Extract the (x, y) coordinate from the center of the cell holding the provided text.  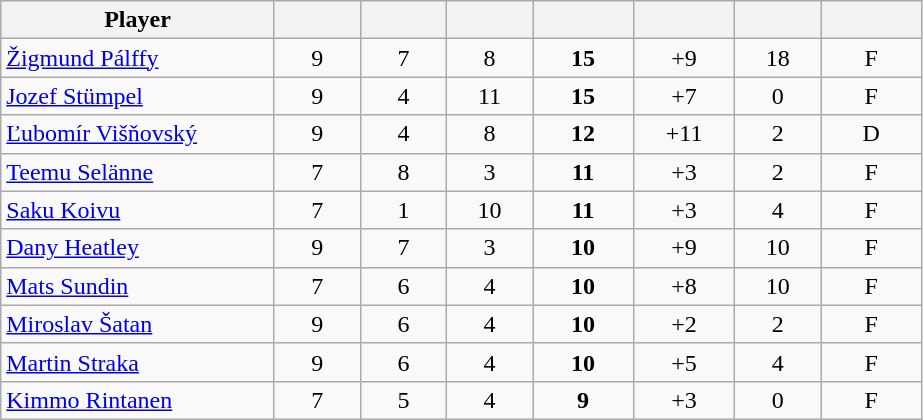
+7 (684, 96)
Player (138, 20)
Martin Straka (138, 362)
5 (403, 400)
+5 (684, 362)
+8 (684, 286)
+11 (684, 134)
Mats Sundin (138, 286)
Ľubomír Višňovský (138, 134)
Dany Heatley (138, 248)
1 (403, 210)
Žigmund Pálffy (138, 58)
Kimmo Rintanen (138, 400)
18 (778, 58)
Jozef Stümpel (138, 96)
D (872, 134)
12 (582, 134)
Miroslav Šatan (138, 324)
Saku Koivu (138, 210)
Teemu Selänne (138, 172)
+2 (684, 324)
